Locate the cell with the specified text and output its [x, y] center coordinate. 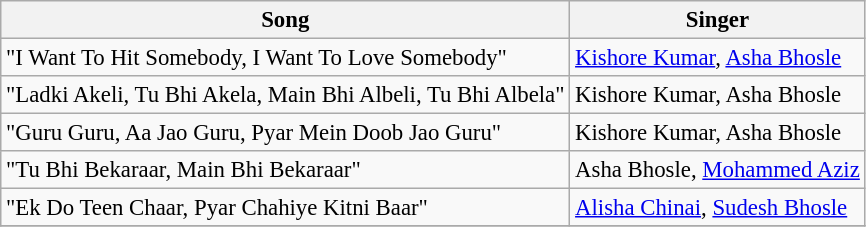
"I Want To Hit Somebody, I Want To Love Somebody" [286, 58]
Singer [718, 20]
Song [286, 20]
"Tu Bhi Bekaraar, Main Bhi Bekaraar" [286, 170]
Asha Bhosle, Mohammed Aziz [718, 170]
"Ladki Akeli, Tu Bhi Akela, Main Bhi Albeli, Tu Bhi Albela" [286, 95]
"Guru Guru, Aa Jao Guru, Pyar Mein Doob Jao Guru" [286, 133]
"Ek Do Teen Chaar, Pyar Chahiye Kitni Baar" [286, 208]
Alisha Chinai, Sudesh Bhosle [718, 208]
